Pinpoint the cell where the given text exists, returning its (X, Y) midpoint coordinate. 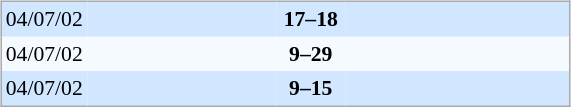
9–29 (310, 53)
9–15 (310, 88)
17–18 (310, 18)
